For the text-containing cell, return its midpoint in [X, Y] coordinate format. 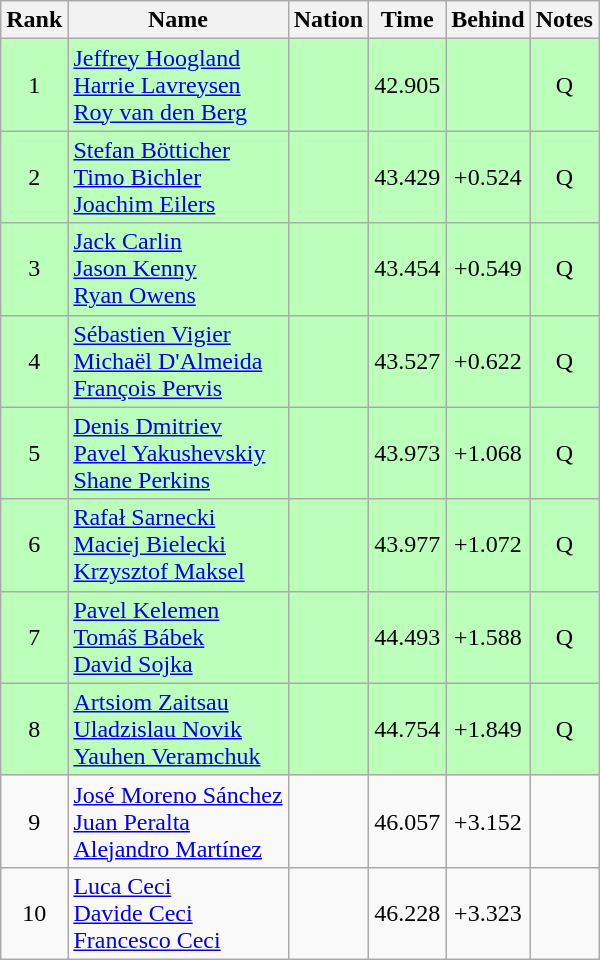
43.973 [408, 453]
4 [34, 361]
Rank [34, 20]
5 [34, 453]
9 [34, 821]
+3.323 [488, 913]
Stefan BötticherTimo BichlerJoachim Eilers [178, 177]
7 [34, 637]
43.429 [408, 177]
+0.524 [488, 177]
46.057 [408, 821]
Artsiom ZaitsauUladzislau NovikYauhen Veramchuk [178, 729]
43.527 [408, 361]
Jeffrey HooglandHarrie LavreysenRoy van den Berg [178, 85]
Rafał SarneckiMaciej BieleckiKrzysztof Maksel [178, 545]
43.454 [408, 269]
Time [408, 20]
Luca CeciDavide CeciFrancesco Ceci [178, 913]
43.977 [408, 545]
3 [34, 269]
Behind [488, 20]
44.754 [408, 729]
Jack CarlinJason KennyRyan Owens [178, 269]
6 [34, 545]
Name [178, 20]
+1.072 [488, 545]
10 [34, 913]
+1.588 [488, 637]
1 [34, 85]
+0.622 [488, 361]
Denis DmitrievPavel YakushevskiyShane Perkins [178, 453]
42.905 [408, 85]
2 [34, 177]
Nation [328, 20]
+3.152 [488, 821]
Notes [564, 20]
+1.849 [488, 729]
Pavel KelemenTomáš BábekDavid Sojka [178, 637]
Sébastien VigierMichaël D'AlmeidaFrançois Pervis [178, 361]
+1.068 [488, 453]
+0.549 [488, 269]
46.228 [408, 913]
8 [34, 729]
44.493 [408, 637]
José Moreno SánchezJuan PeraltaAlejandro Martínez [178, 821]
